Find where the given text appears and provide that cell's center as [X, Y] coordinate. 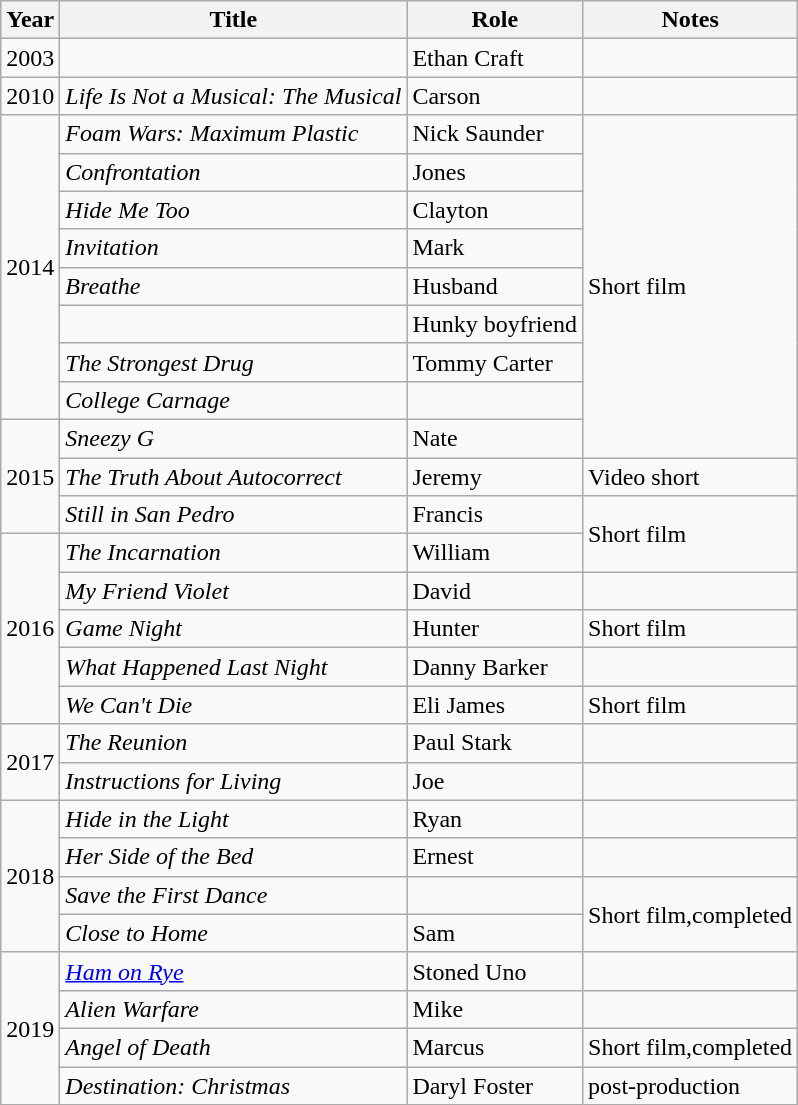
2003 [30, 58]
Tommy Carter [495, 362]
What Happened Last Night [234, 667]
2010 [30, 96]
Notes [690, 20]
Hunky boyfriend [495, 324]
Sam [495, 933]
Hunter [495, 629]
2014 [30, 267]
2019 [30, 1028]
Breathe [234, 286]
2017 [30, 762]
Role [495, 20]
Ryan [495, 819]
Close to Home [234, 933]
Life Is Not a Musical: The Musical [234, 96]
The Strongest Drug [234, 362]
Her Side of the Bed [234, 857]
College Carnage [234, 400]
We Can't Die [234, 705]
The Reunion [234, 743]
Nick Saunder [495, 134]
Title [234, 20]
Foam Wars: Maximum Plastic [234, 134]
My Friend Violet [234, 591]
Eli James [495, 705]
Instructions for Living [234, 781]
Stoned Uno [495, 971]
The Incarnation [234, 553]
Mike [495, 1009]
Still in San Pedro [234, 515]
2018 [30, 876]
Nate [495, 438]
Clayton [495, 210]
Invitation [234, 248]
David [495, 591]
Confrontation [234, 172]
post-production [690, 1085]
2015 [30, 476]
Game Night [234, 629]
Sneezy G [234, 438]
Marcus [495, 1047]
2016 [30, 629]
Ernest [495, 857]
Husband [495, 286]
Angel of Death [234, 1047]
Daryl Foster [495, 1085]
Francis [495, 515]
Alien Warfare [234, 1009]
Jones [495, 172]
Ham on Rye [234, 971]
Joe [495, 781]
Hide Me Too [234, 210]
Paul Stark [495, 743]
Hide in the Light [234, 819]
The Truth About Autocorrect [234, 477]
Video short [690, 477]
Mark [495, 248]
Destination: Christmas [234, 1085]
Year [30, 20]
Jeremy [495, 477]
Ethan Craft [495, 58]
Save the First Dance [234, 895]
William [495, 553]
Danny Barker [495, 667]
Carson [495, 96]
